Detect which cell encompasses the target text, then output its [X, Y] center coordinate. 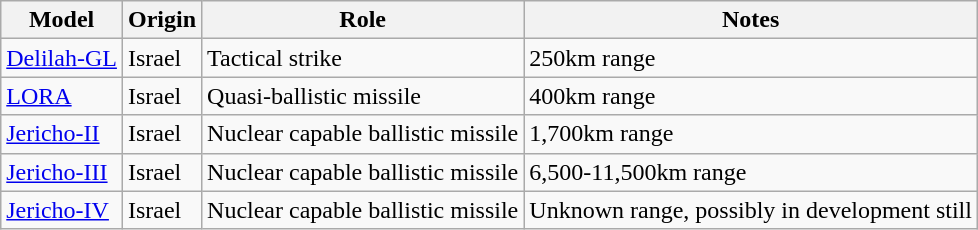
Notes [751, 20]
Origin [162, 20]
Jericho-II [62, 134]
Quasi-ballistic missile [363, 96]
400km range [751, 96]
Delilah-GL [62, 58]
Role [363, 20]
6,500-11,500km range [751, 172]
Model [62, 20]
Tactical strike [363, 58]
1,700km range [751, 134]
LORA [62, 96]
Jericho-IV [62, 210]
250km range [751, 58]
Jericho-III [62, 172]
Unknown range, possibly in development still [751, 210]
